Pinpoint the cell where the given text exists, returning its (X, Y) midpoint coordinate. 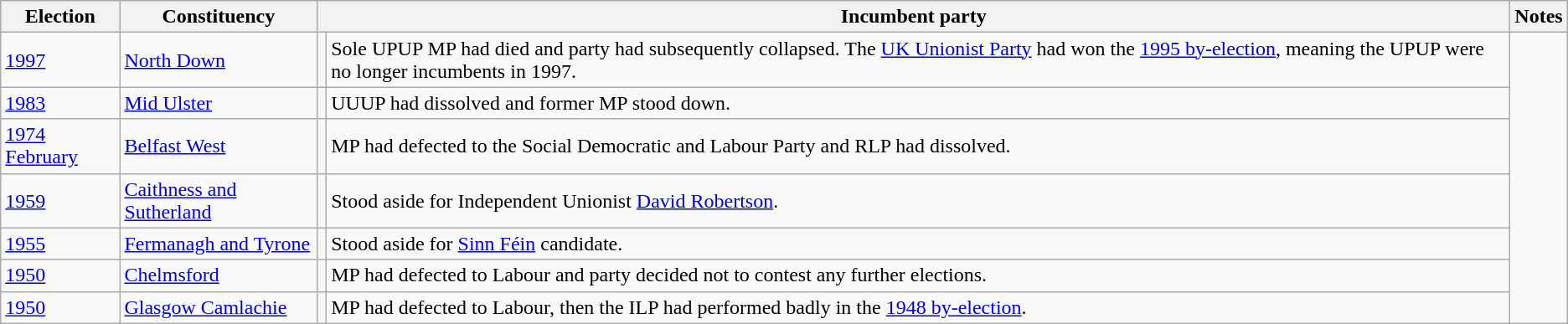
Incumbent party (914, 17)
Constituency (219, 17)
Chelmsford (219, 275)
1959 (60, 201)
Notes (1539, 17)
Belfast West (219, 146)
1955 (60, 244)
1997 (60, 60)
Glasgow Camlachie (219, 307)
MP had defected to the Social Democratic and Labour Party and RLP had dissolved. (918, 146)
Election (60, 17)
1983 (60, 103)
Caithness and Sutherland (219, 201)
MP had defected to Labour and party decided not to contest any further elections. (918, 275)
Mid Ulster (219, 103)
UUUP had dissolved and former MP stood down. (918, 103)
Stood aside for Independent Unionist David Robertson. (918, 201)
Stood aside for Sinn Féin candidate. (918, 244)
MP had defected to Labour, then the ILP had performed badly in the 1948 by-election. (918, 307)
1974 February (60, 146)
Fermanagh and Tyrone (219, 244)
North Down (219, 60)
